Detect which cell encompasses the target text, then output its [x, y] center coordinate. 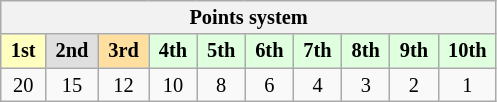
10th [467, 51]
2 [414, 85]
1st [24, 51]
4 [317, 85]
3rd [123, 51]
2nd [72, 51]
4th [173, 51]
10 [173, 85]
15 [72, 85]
6th [269, 51]
8th [366, 51]
Points system [249, 17]
8 [221, 85]
5th [221, 51]
12 [123, 85]
6 [269, 85]
20 [24, 85]
7th [317, 51]
9th [414, 51]
3 [366, 85]
1 [467, 85]
